Return the (X, Y) coordinate for the center point of the cell that contains the specified text.  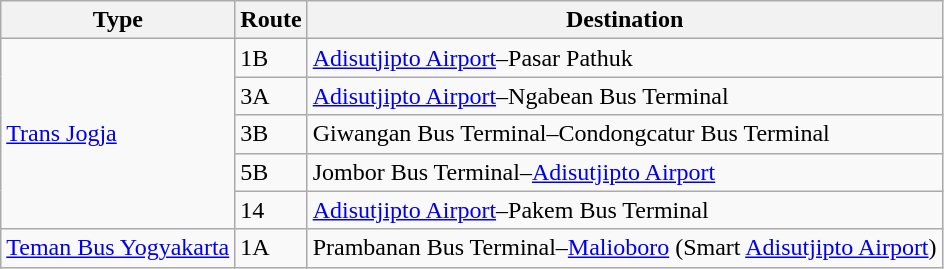
Jombor Bus Terminal–Adisutjipto Airport (624, 172)
3A (271, 96)
Trans Jogja (118, 134)
Teman Bus Yogyakarta (118, 248)
Giwangan Bus Terminal–Condongcatur Bus Terminal (624, 134)
1B (271, 58)
14 (271, 210)
3B (271, 134)
Adisutjipto Airport–Ngabean Bus Terminal (624, 96)
Adisutjipto Airport–Pakem Bus Terminal (624, 210)
Destination (624, 20)
Route (271, 20)
1A (271, 248)
Type (118, 20)
5B (271, 172)
Adisutjipto Airport–Pasar Pathuk (624, 58)
Prambanan Bus Terminal–Malioboro (Smart Adisutjipto Airport) (624, 248)
